Scan for the cell matching the given text and deliver its (x, y) coordinate at center. 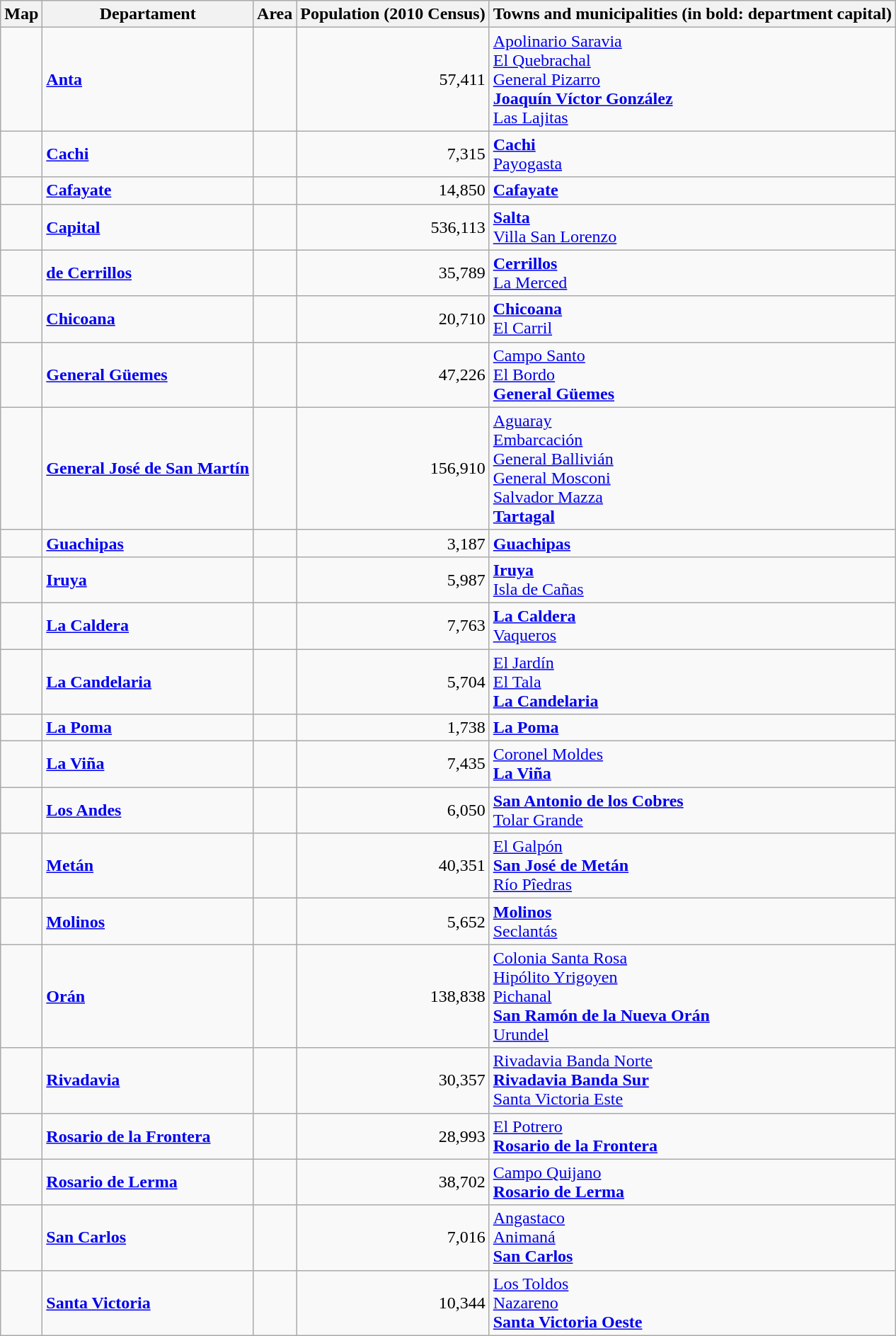
5,652 (393, 922)
7,315 (393, 154)
Area (275, 14)
Chicoana (148, 319)
7,435 (393, 765)
57,411 (393, 79)
Cerrillos La Merced (692, 273)
14,850 (393, 190)
Population (2010 Census) (393, 14)
Campo Quijano Rosario de Lerma (692, 1182)
40,351 (393, 866)
Departament (148, 14)
Santa Victoria (148, 1303)
28,993 (393, 1136)
Iruya Isla de Cañas (692, 579)
San Antonio de los Cobres Tolar Grande (692, 810)
536,113 (393, 227)
Anta (148, 79)
10,344 (393, 1303)
38,702 (393, 1182)
Metán (148, 866)
Molinos (148, 922)
Cachi (148, 154)
El Galpón San José de Metán Río Pîedras (692, 866)
Map (21, 14)
30,357 (393, 1080)
5,987 (393, 579)
Iruya (148, 579)
Chicoana El Carril (692, 319)
de Cerrillos (148, 273)
Rosario de Lerma (148, 1182)
Coronel Moldes La Viña (692, 765)
Los Toldos Nazareno Santa Victoria Oeste (692, 1303)
Los Andes (148, 810)
El Jardín El Tala La Candelaria (692, 681)
138,838 (393, 996)
General José de San Martín (148, 469)
Apolinario Saravia El Quebrachal General Pizarro Joaquín Víctor González Las Lajitas (692, 79)
3,187 (393, 543)
San Carlos (148, 1238)
La Candelaria (148, 681)
Rivadavia Banda Norte Rivadavia Banda Sur Santa Victoria Este (692, 1080)
Rivadavia (148, 1080)
7,016 (393, 1238)
6,050 (393, 810)
Capital (148, 227)
Colonia Santa Rosa Hipólito Yrigoyen Pichanal San Ramón de la Nueva Orán Urundel (692, 996)
La Caldera (148, 626)
La Caldera Vaqueros (692, 626)
Molinos Seclantás (692, 922)
Campo Santo El Bordo General Güemes (692, 375)
Towns and municipalities (in bold: department capital) (692, 14)
1,738 (393, 728)
Orán (148, 996)
Cachi Payogasta (692, 154)
Aguaray Embarcación General Ballivián General Mosconi Salvador Mazza Tartagal (692, 469)
35,789 (393, 273)
General Güemes (148, 375)
Angastaco Animaná San Carlos (692, 1238)
Salta Villa San Lorenzo (692, 227)
47,226 (393, 375)
5,704 (393, 681)
La Viña (148, 765)
El Potrero Rosario de la Frontera (692, 1136)
7,763 (393, 626)
20,710 (393, 319)
156,910 (393, 469)
Rosario de la Frontera (148, 1136)
